Provide the (x, y) coordinate of the cell's center where the given text is located.  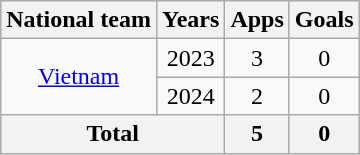
5 (257, 134)
2 (257, 96)
Apps (257, 20)
National team (79, 20)
Goals (324, 20)
2024 (190, 96)
Years (190, 20)
2023 (190, 58)
Vietnam (79, 77)
Total (113, 134)
3 (257, 58)
